Capture the cell that displays the provided text and extract its (x, y) central coordinate. 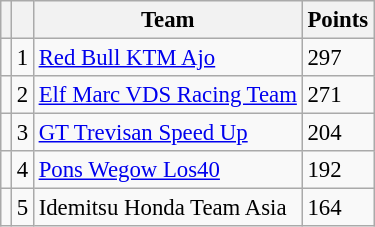
Elf Marc VDS Racing Team (168, 95)
3 (22, 133)
271 (338, 95)
192 (338, 170)
Idemitsu Honda Team Asia (168, 208)
Team (168, 20)
2 (22, 95)
5 (22, 208)
Pons Wegow Los40 (168, 170)
GT Trevisan Speed Up (168, 133)
1 (22, 58)
4 (22, 170)
Points (338, 20)
Red Bull KTM Ajo (168, 58)
204 (338, 133)
297 (338, 58)
164 (338, 208)
